Output the (x, y) coordinate of the center of the cell containing the given text.  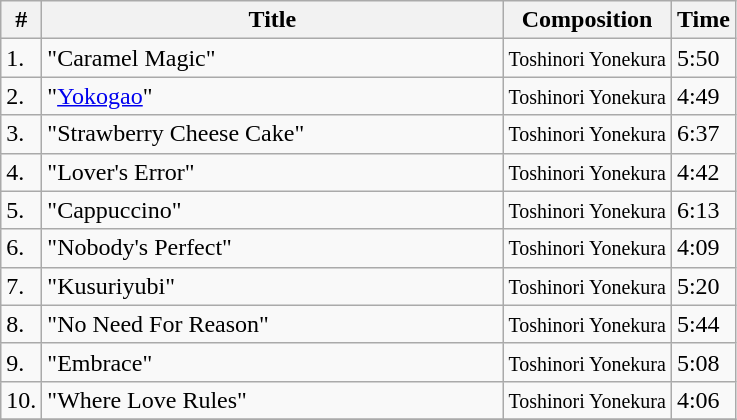
4:49 (703, 96)
7. (22, 286)
1. (22, 58)
Composition (587, 20)
6:13 (703, 210)
Time (703, 20)
5. (22, 210)
5:20 (703, 286)
4. (22, 172)
"Where Love Rules" (272, 400)
2. (22, 96)
# (22, 20)
5:50 (703, 58)
"Caramel Magic" (272, 58)
"Yokogao" (272, 96)
"Cappuccino" (272, 210)
"Strawberry Cheese Cake" (272, 134)
10. (22, 400)
6. (22, 248)
3. (22, 134)
"Lover's Error" (272, 172)
9. (22, 362)
5:44 (703, 324)
4:42 (703, 172)
"Nobody's Perfect" (272, 248)
4:09 (703, 248)
"No Need For Reason" (272, 324)
6:37 (703, 134)
Title (272, 20)
"Kusuriyubi" (272, 286)
4:06 (703, 400)
5:08 (703, 362)
8. (22, 324)
"Embrace" (272, 362)
